Detect which cell encompasses the target text, then output its (X, Y) center coordinate. 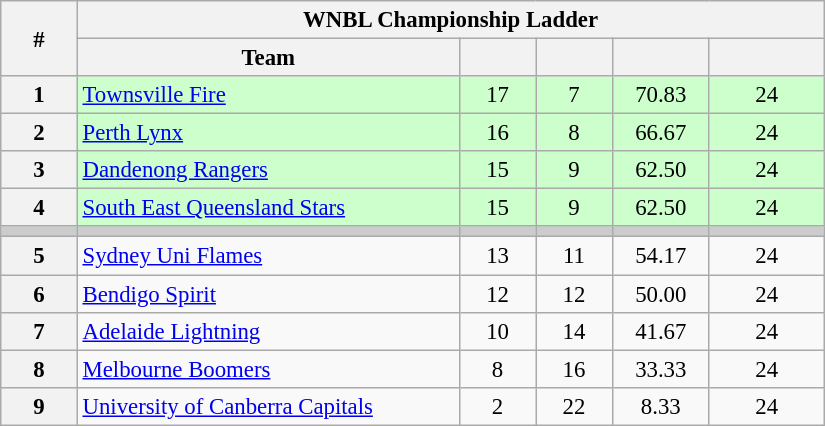
1 (39, 95)
Townsville Fire (268, 95)
5 (39, 256)
South East Queensland Stars (268, 208)
# (39, 38)
41.67 (660, 331)
17 (497, 95)
Perth Lynx (268, 133)
Sydney Uni Flames (268, 256)
13 (497, 256)
33.33 (660, 369)
54.17 (660, 256)
Bendigo Spirit (268, 294)
50.00 (660, 294)
3 (39, 170)
University of Canberra Capitals (268, 406)
Dandenong Rangers (268, 170)
WNBL Championship Ladder (450, 20)
70.83 (660, 95)
10 (497, 331)
4 (39, 208)
8.33 (660, 406)
6 (39, 294)
11 (574, 256)
66.67 (660, 133)
Adelaide Lightning (268, 331)
22 (574, 406)
14 (574, 331)
Melbourne Boomers (268, 369)
Team (268, 58)
